Return [X, Y] of the center of cell containing provided text 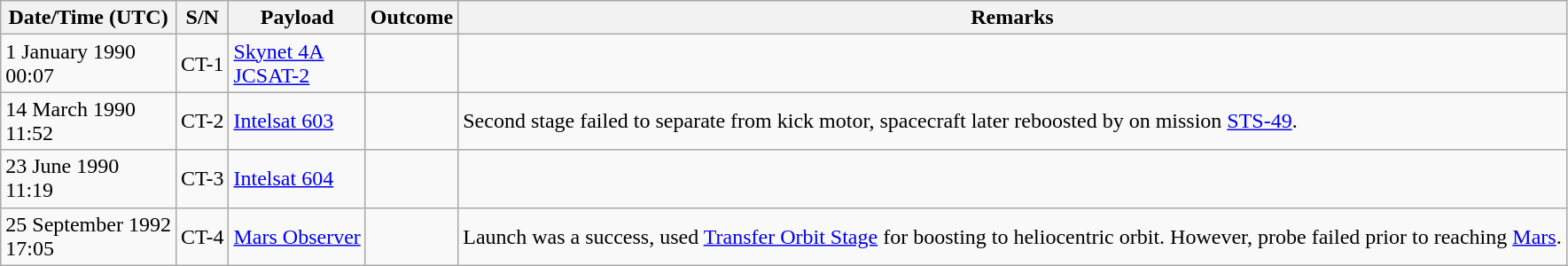
Skynet 4AJCSAT-2 [297, 64]
Second stage failed to separate from kick motor, spacecraft later reboosted by on mission STS-49. [1012, 121]
14 March 199011:52 [89, 121]
Intelsat 603 [297, 121]
Payload [297, 18]
25 September 199217:05 [89, 236]
Intelsat 604 [297, 179]
Launch was a success, used Transfer Orbit Stage for boosting to heliocentric orbit. However, probe failed prior to reaching Mars. [1012, 236]
CT-2 [202, 121]
Remarks [1012, 18]
S/N [202, 18]
CT-3 [202, 179]
Date/Time (UTC) [89, 18]
1 January 199000:07 [89, 64]
CT-1 [202, 64]
Mars Observer [297, 236]
Outcome [411, 18]
CT-4 [202, 236]
23 June 199011:19 [89, 179]
